Capture the cell that displays the provided text and extract its (x, y) central coordinate. 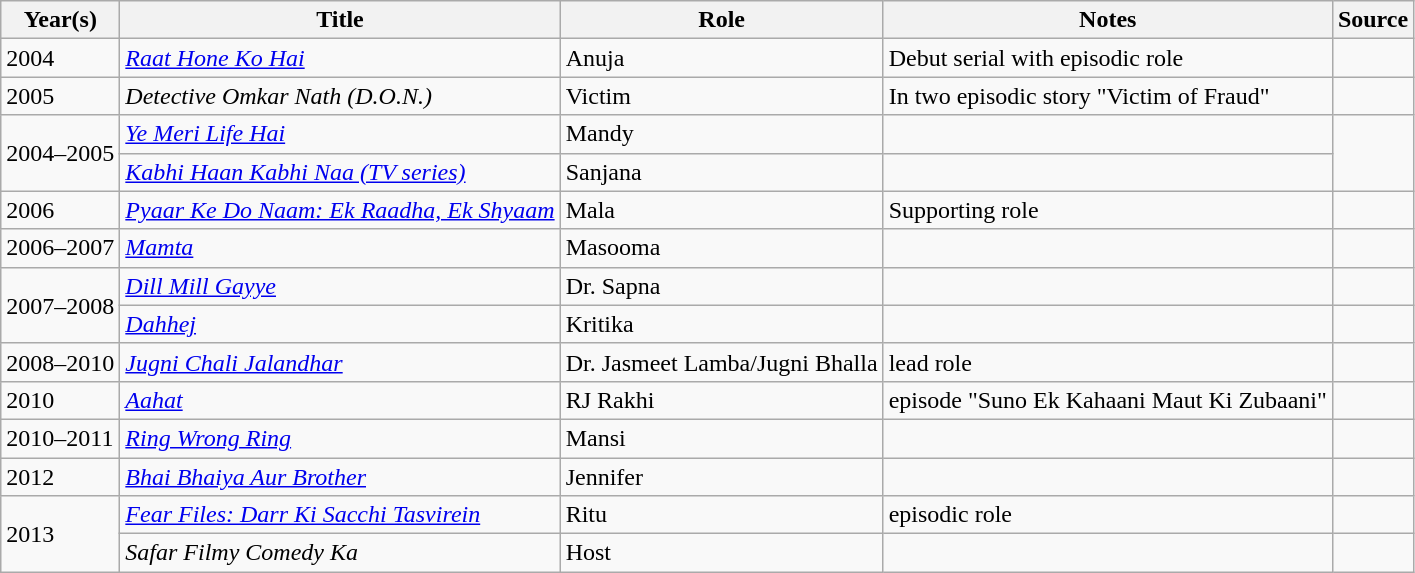
Mala (722, 210)
Host (722, 553)
Safar Filmy Comedy Ka (340, 553)
2006–2007 (60, 248)
Dr. Sapna (722, 286)
Year(s) (60, 20)
Aahat (340, 400)
Debut serial with episodic role (1108, 58)
2010–2011 (60, 438)
episode "Suno Ek Kahaani Maut Ki Zubaani" (1108, 400)
RJ Rakhi (722, 400)
2006 (60, 210)
Mamta (340, 248)
Raat Hone Ko Hai (340, 58)
Dill Mill Gayye (340, 286)
Dr. Jasmeet Lamba/Jugni Bhalla (722, 362)
Bhai Bhaiya Aur Brother (340, 477)
Kabhi Haan Kabhi Naa (TV series) (340, 172)
Jugni Chali Jalandhar (340, 362)
2005 (60, 96)
2013 (60, 534)
Supporting role (1108, 210)
Ring Wrong Ring (340, 438)
Ritu (722, 515)
Dahhej (340, 324)
Jennifer (722, 477)
Victim (722, 96)
2007–2008 (60, 305)
2012 (60, 477)
2010 (60, 400)
2004–2005 (60, 153)
Mansi (722, 438)
Mandy (722, 134)
2004 (60, 58)
Kritika (722, 324)
Detective Omkar Nath (D.O.N.) (340, 96)
Masooma (722, 248)
Pyaar Ke Do Naam: Ek Raadha, Ek Shyaam (340, 210)
Notes (1108, 20)
Role (722, 20)
Sanjana (722, 172)
2008–2010 (60, 362)
Fear Files: Darr Ki Sacchi Tasvirein (340, 515)
Source (1372, 20)
Ye Meri Life Hai (340, 134)
In two episodic story "Victim of Fraud" (1108, 96)
Anuja (722, 58)
episodic role (1108, 515)
Title (340, 20)
lead role (1108, 362)
